Scan for the cell matching the given text and deliver its (X, Y) coordinate at center. 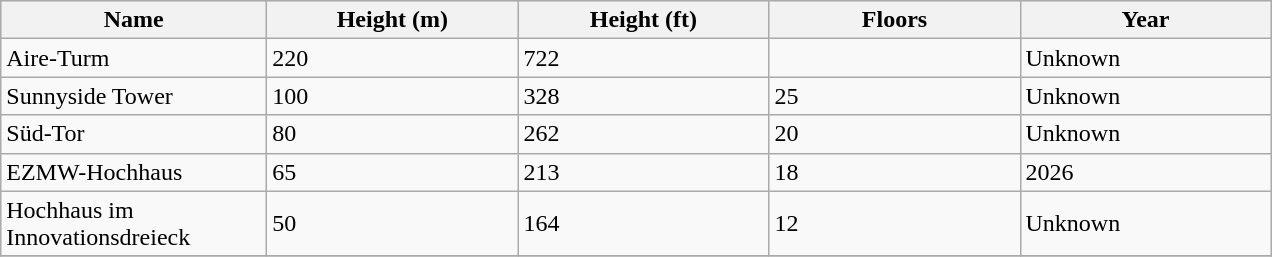
220 (392, 58)
100 (392, 96)
262 (644, 134)
Süd-Tor (134, 134)
Floors (894, 20)
Year (1146, 20)
EZMW-Hochhaus (134, 172)
50 (392, 224)
12 (894, 224)
Height (m) (392, 20)
722 (644, 58)
Aire-Turm (134, 58)
65 (392, 172)
Height (ft) (644, 20)
164 (644, 224)
25 (894, 96)
20 (894, 134)
328 (644, 96)
Hochhaus im Innovationsdreieck (134, 224)
80 (392, 134)
18 (894, 172)
213 (644, 172)
Sunnyside Tower (134, 96)
2026 (1146, 172)
Name (134, 20)
